Identify which cell holds the provided text, then report its (x, y) central coordinate. 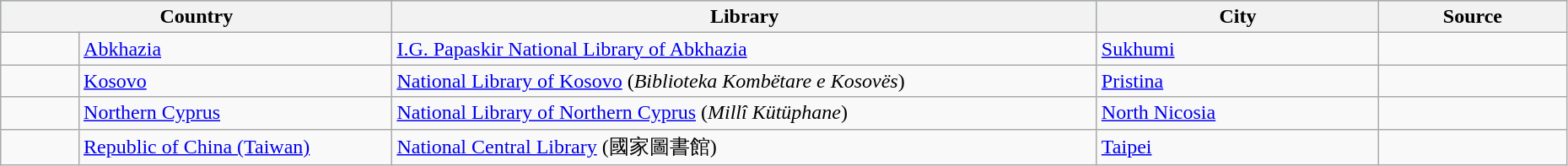
Taipei (1237, 147)
Country (197, 17)
North Nicosia (1237, 113)
National Central Library (國家圖書館) (744, 147)
Republic of China (Taiwan) (236, 147)
Pristina (1237, 81)
Kosovo (236, 81)
Abkhazia (236, 49)
I.G. Papaskir National Library of Abkhazia (744, 49)
National Library of Northern Cyprus (Millî Kütüphane) (744, 113)
Source (1473, 17)
Sukhumi (1237, 49)
Library (744, 17)
Northern Cyprus (236, 113)
City (1237, 17)
National Library of Kosovo (Biblioteka Kombëtare e Kosovës) (744, 81)
